Scan for the cell matching the given text and deliver its [X, Y] coordinate at center. 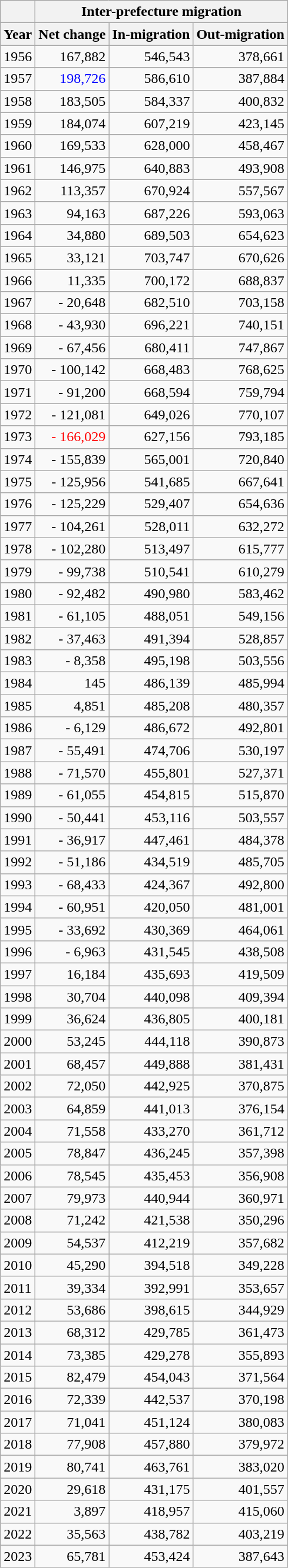
- 33,692 [72, 929]
3,897 [72, 1512]
759,794 [240, 392]
344,929 [240, 1310]
495,198 [151, 661]
2018 [18, 1444]
1966 [18, 281]
768,625 [240, 370]
457,880 [151, 1444]
381,431 [240, 1064]
528,011 [151, 526]
113,357 [72, 191]
1975 [18, 482]
2022 [18, 1534]
458,467 [240, 146]
1990 [18, 818]
503,557 [240, 818]
584,337 [151, 101]
1963 [18, 213]
409,394 [240, 997]
670,626 [240, 258]
668,594 [151, 392]
- 43,930 [72, 325]
510,541 [151, 571]
370,198 [240, 1400]
1998 [18, 997]
680,411 [151, 348]
481,001 [240, 907]
490,980 [151, 593]
35,563 [72, 1534]
2007 [18, 1198]
429,785 [151, 1332]
2011 [18, 1287]
2010 [18, 1265]
183,505 [72, 101]
463,761 [151, 1467]
53,245 [72, 1042]
640,883 [151, 168]
1983 [18, 661]
1989 [18, 795]
528,857 [240, 638]
- 121,081 [72, 415]
435,453 [151, 1176]
696,221 [151, 325]
442,537 [151, 1400]
632,272 [240, 526]
398,615 [151, 1310]
1973 [18, 437]
2001 [18, 1064]
- 8,358 [72, 661]
169,533 [72, 146]
682,510 [151, 303]
77,908 [72, 1444]
349,228 [240, 1265]
1984 [18, 683]
- 37,463 [72, 638]
1959 [18, 124]
2014 [18, 1355]
2016 [18, 1400]
65,781 [72, 1556]
654,623 [240, 235]
- 6,963 [72, 952]
668,483 [151, 370]
29,618 [72, 1489]
453,424 [151, 1556]
438,508 [240, 952]
464,061 [240, 929]
442,925 [151, 1086]
688,837 [240, 281]
2015 [18, 1377]
2000 [18, 1042]
700,172 [151, 281]
- 125,229 [72, 504]
184,074 [72, 124]
- 91,200 [72, 392]
438,782 [151, 1534]
34,880 [72, 235]
1996 [18, 952]
78,545 [72, 1176]
2005 [18, 1153]
1992 [18, 862]
In-migration [151, 34]
378,661 [240, 56]
80,741 [72, 1467]
1985 [18, 706]
Inter-prefecture migration [161, 12]
- 67,456 [72, 348]
1960 [18, 146]
- 99,738 [72, 571]
610,279 [240, 571]
1968 [18, 325]
703,747 [151, 258]
- 20,648 [72, 303]
484,378 [240, 840]
- 125,956 [72, 482]
82,479 [72, 1377]
423,145 [240, 124]
491,394 [151, 638]
39,334 [72, 1287]
36,624 [72, 1019]
- 60,951 [72, 907]
1969 [18, 348]
357,682 [240, 1243]
370,875 [240, 1086]
486,672 [151, 728]
380,083 [240, 1422]
2019 [18, 1467]
530,197 [240, 750]
2017 [18, 1422]
64,859 [72, 1109]
1958 [18, 101]
94,163 [72, 213]
770,107 [240, 415]
4,851 [72, 706]
- 166,029 [72, 437]
546,543 [151, 56]
453,116 [151, 818]
1977 [18, 526]
353,657 [240, 1287]
586,610 [151, 79]
435,693 [151, 974]
2002 [18, 1086]
429,278 [151, 1355]
1976 [18, 504]
371,564 [240, 1377]
627,156 [151, 437]
79,973 [72, 1198]
670,924 [151, 191]
1957 [18, 79]
747,867 [240, 348]
356,908 [240, 1176]
1971 [18, 392]
1995 [18, 929]
355,893 [240, 1355]
1979 [18, 571]
607,219 [151, 124]
431,545 [151, 952]
Out-migration [240, 34]
- 102,280 [72, 549]
383,020 [240, 1467]
33,121 [72, 258]
492,800 [240, 885]
557,567 [240, 191]
78,847 [72, 1153]
360,971 [240, 1198]
1999 [18, 1019]
451,124 [151, 1422]
357,398 [240, 1153]
541,685 [151, 482]
431,175 [151, 1489]
474,706 [151, 750]
146,975 [72, 168]
415,060 [240, 1512]
480,357 [240, 706]
449,888 [151, 1064]
436,805 [151, 1019]
1981 [18, 616]
493,908 [240, 168]
1988 [18, 773]
30,704 [72, 997]
447,461 [151, 840]
71,242 [72, 1220]
16,184 [72, 974]
667,641 [240, 482]
485,994 [240, 683]
1967 [18, 303]
689,503 [151, 235]
1974 [18, 459]
167,882 [72, 56]
485,208 [151, 706]
54,537 [72, 1243]
1970 [18, 370]
2009 [18, 1243]
45,290 [72, 1265]
1991 [18, 840]
485,705 [240, 862]
- 100,142 [72, 370]
361,473 [240, 1332]
1962 [18, 191]
392,991 [151, 1287]
488,051 [151, 616]
615,777 [240, 549]
430,369 [151, 929]
1997 [18, 974]
2012 [18, 1310]
424,367 [151, 885]
1980 [18, 593]
455,801 [151, 773]
400,181 [240, 1019]
361,712 [240, 1131]
418,957 [151, 1512]
441,013 [151, 1109]
492,801 [240, 728]
1993 [18, 885]
68,457 [72, 1064]
421,538 [151, 1220]
2021 [18, 1512]
401,557 [240, 1489]
565,001 [151, 459]
420,050 [151, 907]
145 [72, 683]
379,972 [240, 1444]
1956 [18, 56]
2013 [18, 1332]
412,219 [151, 1243]
- 104,261 [72, 526]
2020 [18, 1489]
198,726 [72, 79]
454,815 [151, 795]
- 50,441 [72, 818]
- 36,917 [72, 840]
628,000 [151, 146]
720,840 [240, 459]
740,151 [240, 325]
400,832 [240, 101]
72,339 [72, 1400]
444,118 [151, 1042]
394,518 [151, 1265]
- 6,129 [72, 728]
440,098 [151, 997]
1994 [18, 907]
703,158 [240, 303]
433,270 [151, 1131]
- 155,839 [72, 459]
486,139 [151, 683]
593,063 [240, 213]
1965 [18, 258]
583,462 [240, 593]
1964 [18, 235]
73,385 [72, 1355]
419,509 [240, 974]
- 61,105 [72, 616]
- 68,433 [72, 885]
2003 [18, 1109]
503,556 [240, 661]
793,185 [240, 437]
515,870 [240, 795]
376,154 [240, 1109]
687,226 [151, 213]
350,296 [240, 1220]
549,156 [240, 616]
1986 [18, 728]
434,519 [151, 862]
1972 [18, 415]
2008 [18, 1220]
2023 [18, 1556]
1982 [18, 638]
2004 [18, 1131]
403,219 [240, 1534]
390,873 [240, 1042]
53,686 [72, 1310]
513,497 [151, 549]
527,371 [240, 773]
2006 [18, 1176]
68,312 [72, 1332]
454,043 [151, 1377]
529,407 [151, 504]
72,050 [72, 1086]
387,884 [240, 79]
387,643 [240, 1556]
1987 [18, 750]
11,335 [72, 281]
1978 [18, 549]
- 61,055 [72, 795]
71,558 [72, 1131]
436,245 [151, 1153]
Net change [72, 34]
Year [18, 34]
649,026 [151, 415]
654,636 [240, 504]
- 92,482 [72, 593]
440,944 [151, 1198]
- 55,491 [72, 750]
71,041 [72, 1422]
1961 [18, 168]
- 51,186 [72, 862]
- 71,570 [72, 773]
